Return (X, Y) of the center of cell containing provided text 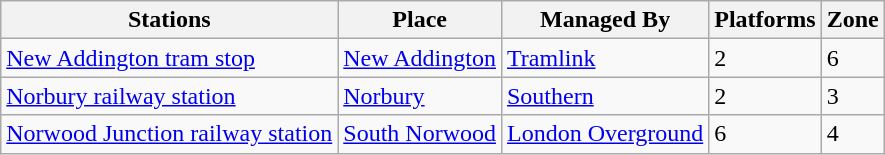
Southern (604, 96)
3 (852, 96)
Platforms (765, 20)
London Overground (604, 134)
South Norwood (420, 134)
Norbury (420, 96)
Tramlink (604, 58)
Stations (170, 20)
New Addington (420, 58)
4 (852, 134)
Zone (852, 20)
Place (420, 20)
Norbury railway station (170, 96)
New Addington tram stop (170, 58)
Norwood Junction railway station (170, 134)
Managed By (604, 20)
